Determine the [x, y] coordinate at the center of the cell enclosing the given text.  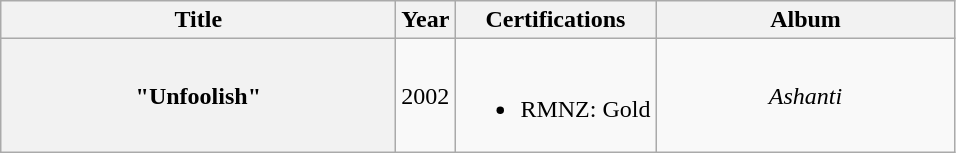
Album [806, 20]
"Unfoolish" [198, 96]
RMNZ: Gold [556, 96]
Certifications [556, 20]
Year [426, 20]
Ashanti [806, 96]
2002 [426, 96]
Title [198, 20]
